Identify which cell holds the provided text, then report its [x, y] central coordinate. 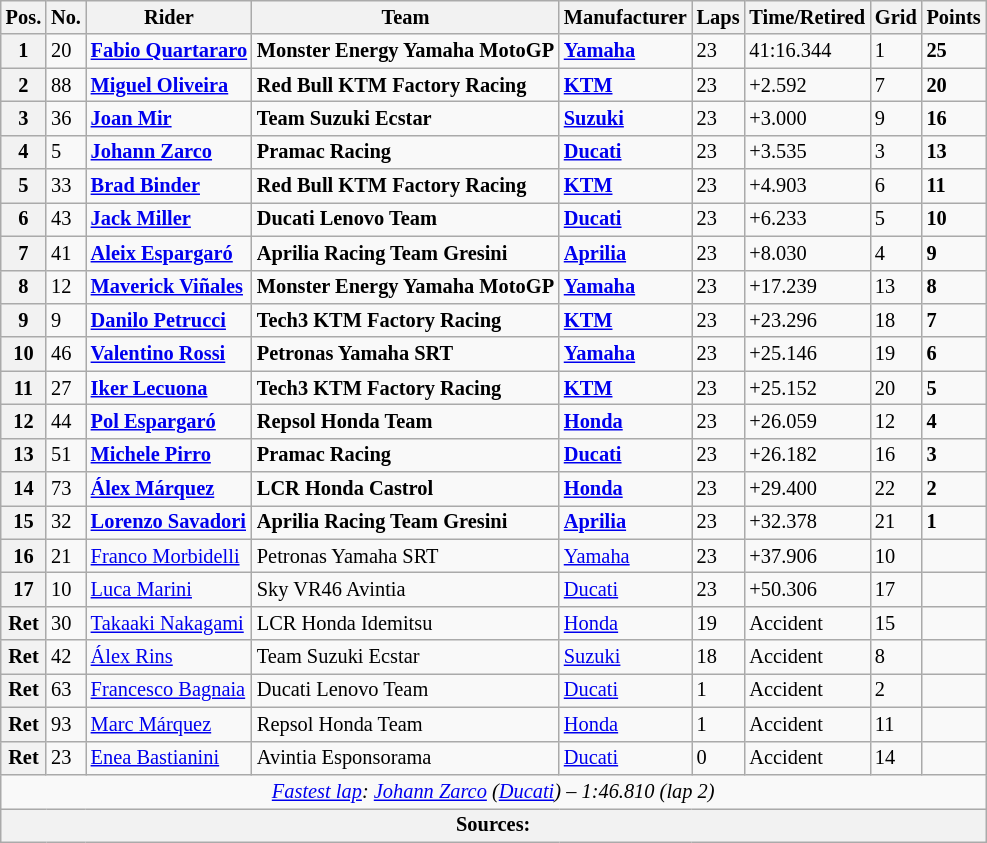
Maverick Viñales [169, 287]
Enea Bastianini [169, 758]
Sources: [494, 825]
Francesco Bagnaia [169, 690]
51 [66, 455]
+23.296 [807, 320]
Fastest lap: Johann Zarco (Ducati) – 1:46.810 (lap 2) [494, 791]
Iker Lecuona [169, 388]
46 [66, 354]
Michele Pirro [169, 455]
Sky VR46 Avintia [406, 589]
LCR Honda Idemitsu [406, 623]
Laps [718, 17]
+6.233 [807, 219]
Johann Zarco [169, 152]
Fabio Quartararo [169, 51]
+37.906 [807, 556]
Marc Márquez [169, 724]
Team [406, 17]
42 [66, 657]
41:16.344 [807, 51]
Franco Morbidelli [169, 556]
+26.182 [807, 455]
Pol Espargaró [169, 421]
Avintia Esponsorama [406, 758]
Grid [896, 17]
Rider [169, 17]
Jack Miller [169, 219]
43 [66, 219]
41 [66, 253]
+50.306 [807, 589]
Lorenzo Savadori [169, 522]
Pos. [24, 17]
No. [66, 17]
Manufacturer [626, 17]
+25.146 [807, 354]
+3.000 [807, 118]
Joan Mir [169, 118]
+8.030 [807, 253]
Miguel Oliveira [169, 85]
93 [66, 724]
LCR Honda Castrol [406, 489]
Brad Binder [169, 186]
+32.378 [807, 522]
Álex Rins [169, 657]
30 [66, 623]
33 [66, 186]
Takaaki Nakagami [169, 623]
+17.239 [807, 287]
0 [718, 758]
44 [66, 421]
+3.535 [807, 152]
+4.903 [807, 186]
88 [66, 85]
36 [66, 118]
Points [954, 17]
+2.592 [807, 85]
Danilo Petrucci [169, 320]
Time/Retired [807, 17]
25 [954, 51]
22 [896, 489]
32 [66, 522]
+26.059 [807, 421]
73 [66, 489]
63 [66, 690]
+25.152 [807, 388]
Valentino Rossi [169, 354]
Álex Márquez [169, 489]
Aleix Espargaró [169, 253]
27 [66, 388]
+29.400 [807, 489]
Luca Marini [169, 589]
